Return [x, y] of the center of cell containing provided text 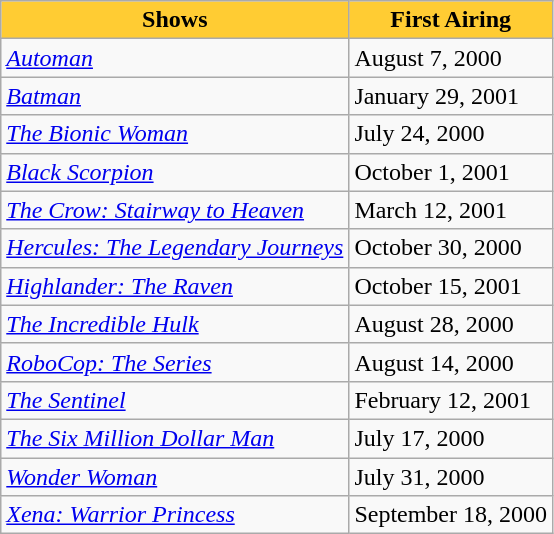
February 12, 2001 [451, 400]
August 14, 2000 [451, 362]
Black Scorpion [175, 172]
October 15, 2001 [451, 286]
Shows [175, 20]
March 12, 2001 [451, 210]
July 24, 2000 [451, 134]
The Bionic Woman [175, 134]
January 29, 2001 [451, 96]
The Crow: Stairway to Heaven [175, 210]
RoboCop: The Series [175, 362]
July 17, 2000 [451, 438]
September 18, 2000 [451, 515]
Wonder Woman [175, 477]
August 7, 2000 [451, 58]
July 31, 2000 [451, 477]
The Incredible Hulk [175, 324]
Batman [175, 96]
Highlander: The Raven [175, 286]
Hercules: The Legendary Journeys [175, 248]
October 30, 2000 [451, 248]
October 1, 2001 [451, 172]
First Airing [451, 20]
August 28, 2000 [451, 324]
Xena: Warrior Princess [175, 515]
The Sentinel [175, 400]
Automan [175, 58]
The Six Million Dollar Man [175, 438]
